Return (X, Y) of the center of cell containing provided text 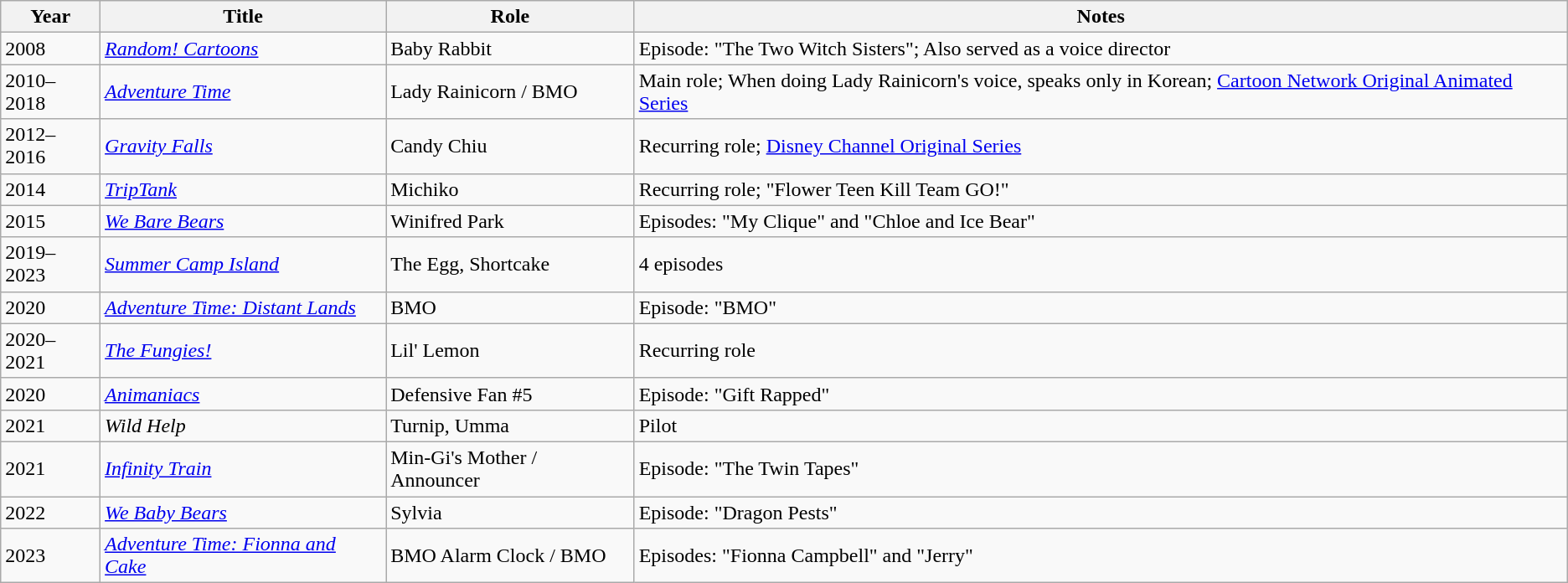
2012–2016 (50, 146)
Turnip, Umma (511, 426)
Candy Chiu (511, 146)
Wild Help (243, 426)
The Egg, Shortcake (511, 265)
Gravity Falls (243, 146)
2022 (50, 512)
Animaniacs (243, 394)
Year (50, 17)
2019–2023 (50, 265)
Role (511, 17)
Lady Rainicorn / BMO (511, 92)
Defensive Fan #5 (511, 394)
Recurring role; Disney Channel Original Series (1101, 146)
2008 (50, 49)
Adventure Time: Distant Lands (243, 307)
We Bare Bears (243, 221)
Min-Gi's Mother / Announcer (511, 469)
Random! Cartoons (243, 49)
Episode: "The Two Witch Sisters"; Also served as a voice director (1101, 49)
Summer Camp Island (243, 265)
Episode: "Gift Rapped" (1101, 394)
Episode: "Dragon Pests" (1101, 512)
BMO (511, 307)
Episode: "The Twin Tapes" (1101, 469)
Title (243, 17)
Sylvia (511, 512)
Adventure Time (243, 92)
4 episodes (1101, 265)
Recurring role (1101, 350)
Michiko (511, 189)
2020–2021 (50, 350)
Recurring role; "Flower Teen Kill Team GO!" (1101, 189)
Winifred Park (511, 221)
Lil' Lemon (511, 350)
2023 (50, 556)
Main role; When doing Lady Rainicorn's voice, speaks only in Korean; Cartoon Network Original Animated Series (1101, 92)
2015 (50, 221)
Infinity Train (243, 469)
Pilot (1101, 426)
Notes (1101, 17)
Adventure Time: Fionna and Cake (243, 556)
Episodes: "My Clique" and "Chloe and Ice Bear" (1101, 221)
Episode: "BMO" (1101, 307)
BMO Alarm Clock / BMO (511, 556)
2014 (50, 189)
TripTank (243, 189)
We Baby Bears (243, 512)
The Fungies! (243, 350)
Baby Rabbit (511, 49)
Episodes: "Fionna Campbell" and "Jerry" (1101, 556)
2010–2018 (50, 92)
